For the text-containing cell, return its midpoint in [x, y] coordinate format. 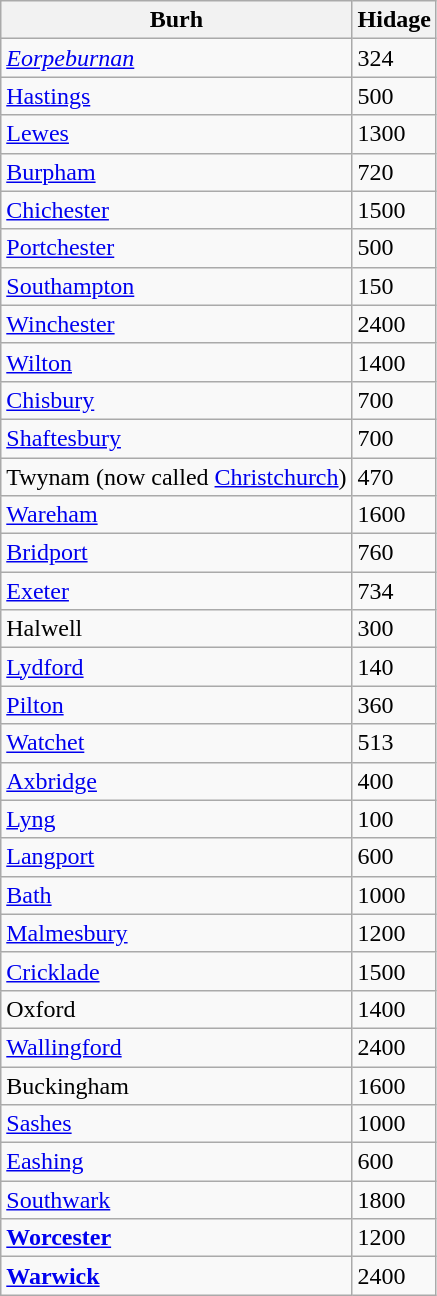
100 [394, 819]
Lydford [176, 667]
Wilton [176, 362]
734 [394, 591]
Worcester [176, 1238]
Eorpeburnan [176, 58]
Burpham [176, 172]
Eashing [176, 1162]
Watchet [176, 743]
Sashes [176, 1124]
Burh [176, 20]
1300 [394, 134]
Lewes [176, 134]
Winchester [176, 324]
400 [394, 781]
Bath [176, 895]
Langport [176, 857]
140 [394, 667]
Wareham [176, 515]
Halwell [176, 629]
Buckingham [176, 1085]
Chisbury [176, 400]
1800 [394, 1200]
360 [394, 705]
470 [394, 477]
Hidage [394, 20]
300 [394, 629]
Exeter [176, 591]
720 [394, 172]
Warwick [176, 1276]
Portchester [176, 248]
Wallingford [176, 1047]
Pilton [176, 705]
Shaftesbury [176, 438]
513 [394, 743]
Cricklade [176, 971]
Southwark [176, 1200]
Axbridge [176, 781]
Malmesbury [176, 933]
150 [394, 286]
Bridport [176, 553]
760 [394, 553]
Oxford [176, 1009]
324 [394, 58]
Hastings [176, 96]
Twynam (now called Christchurch) [176, 477]
Southampton [176, 286]
Chichester [176, 210]
Lyng [176, 819]
